Capture the cell that displays the provided text and extract its [X, Y] central coordinate. 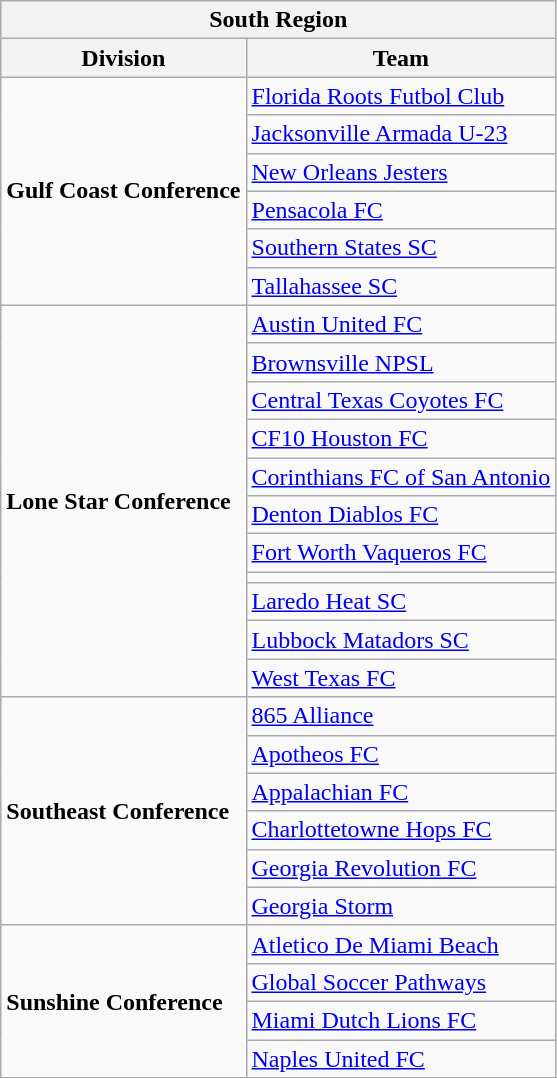
Southern States SC [401, 248]
Global Soccer Pathways [401, 982]
Southeast Conference [124, 811]
CF10 Houston FC [401, 438]
Central Texas Coyotes FC [401, 400]
Denton Diablos FC [401, 515]
Atletico De Miami Beach [401, 944]
Appalachian FC [401, 792]
Lone Star Conference [124, 501]
Division [124, 58]
Naples United FC [401, 1059]
Florida Roots Futbol Club [401, 96]
New Orleans Jesters [401, 172]
West Texas FC [401, 678]
Corinthians FC of San Antonio [401, 477]
Lubbock Matadors SC [401, 640]
Georgia Revolution FC [401, 868]
Miami Dutch Lions FC [401, 1020]
Apotheos FC [401, 754]
Sunshine Conference [124, 1001]
Tallahassee SC [401, 286]
Georgia Storm [401, 906]
Gulf Coast Conference [124, 191]
Jacksonville Armada U-23 [401, 134]
Austin United FC [401, 324]
865 Alliance [401, 716]
South Region [278, 20]
Charlottetowne Hops FC [401, 830]
Laredo Heat SC [401, 602]
Fort Worth Vaqueros FC [401, 553]
Brownsville NPSL [401, 362]
Team [401, 58]
Pensacola FC [401, 210]
